From the cell containing the given text, extract its center point as (X, Y) coordinate. 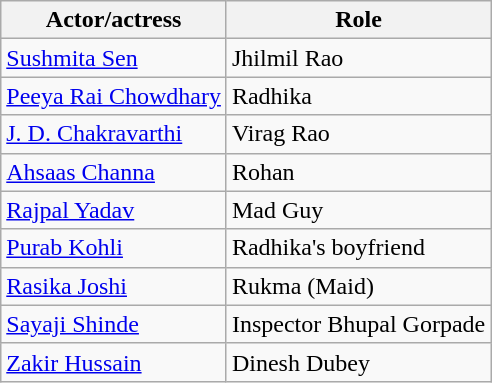
Actor/actress (114, 20)
Rasika Joshi (114, 286)
Inspector Bhupal Gorpade (358, 324)
Purab Kohli (114, 248)
Mad Guy (358, 210)
J. D. Chakravarthi (114, 134)
Virag Rao (358, 134)
Rohan (358, 172)
Peeya Rai Chowdhary (114, 96)
Sayaji Shinde (114, 324)
Rajpal Yadav (114, 210)
Radhika's boyfriend (358, 248)
Ahsaas Channa (114, 172)
Rukma (Maid) (358, 286)
Zakir Hussain (114, 362)
Role (358, 20)
Sushmita Sen (114, 58)
Radhika (358, 96)
Dinesh Dubey (358, 362)
Jhilmil Rao (358, 58)
